Scan for the cell matching the given text and deliver its [X, Y] coordinate at center. 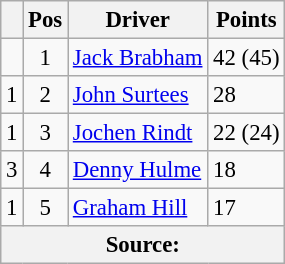
Graham Hill [138, 208]
5 [46, 208]
42 (45) [246, 58]
Driver [138, 20]
17 [246, 208]
Jack Brabham [138, 58]
Jochen Rindt [138, 133]
Source: [143, 245]
Denny Hulme [138, 170]
18 [246, 170]
John Surtees [138, 95]
4 [46, 170]
28 [246, 95]
22 (24) [246, 133]
Pos [46, 20]
Points [246, 20]
2 [46, 95]
